From the cell containing the given text, extract its center point as (X, Y) coordinate. 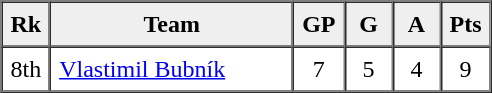
7 (318, 68)
Team (172, 24)
Rk (26, 24)
4 (417, 68)
A (417, 24)
G (369, 24)
Pts (466, 24)
9 (466, 68)
5 (369, 68)
8th (26, 68)
Vlastimil Bubník (172, 68)
GP (318, 24)
